Provide the [X, Y] coordinate of the cell's center where the given text is located.  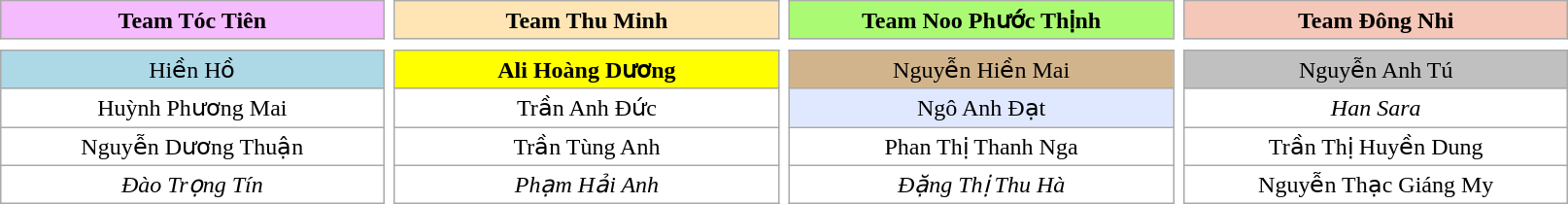
Ngô Anh Đạt [981, 108]
Nguyễn Anh Tú [1376, 69]
Team Thu Minh [587, 20]
Han Sara [1376, 108]
Phạm Hải Anh [587, 185]
Team Tóc Tiên [192, 20]
Nguyễn Thạc Giáng My [1376, 185]
Ali Hoàng Dương [587, 69]
Đào Trọng Tín [192, 185]
Huỳnh Phương Mai [192, 108]
Phan Thị Thanh Nga [981, 146]
Nguyễn Hiền Mai [981, 69]
Hiền Hồ [192, 69]
Team Noo Phước Thịnh [981, 20]
Trần Thị Huyền Dung [1376, 146]
Team Đông Nhi [1376, 20]
Đặng Thị Thu Hà [981, 185]
Nguyễn Dương Thuận [192, 146]
Trần Tùng Anh [587, 146]
Trần Anh Đức [587, 108]
